Detect which cell encompasses the target text, then output its [x, y] center coordinate. 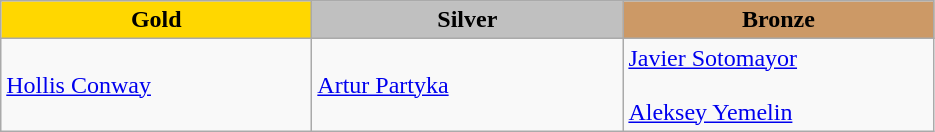
Artur Partyka [468, 85]
Javier SotomayorAleksey Yemelin [778, 85]
Hollis Conway [156, 85]
Gold [156, 20]
Bronze [778, 20]
Silver [468, 20]
